Extract the [x, y] coordinate from the center of the cell holding the provided text.  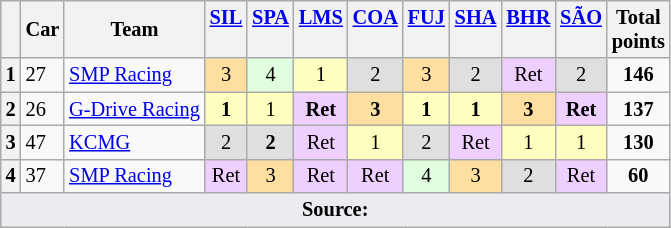
Source: [336, 210]
Totalpoints [638, 29]
47 [43, 142]
KCMG [134, 142]
SHA [476, 29]
SIL [226, 29]
G-Drive Racing [134, 109]
146 [638, 75]
27 [43, 75]
LMS [321, 29]
130 [638, 142]
SÃO [581, 29]
137 [638, 109]
60 [638, 176]
Team [134, 29]
26 [43, 109]
BHR [528, 29]
Car [43, 29]
SPA [270, 29]
FUJ [426, 29]
37 [43, 176]
COA [376, 29]
